Scan for the cell matching the given text and deliver its (x, y) coordinate at center. 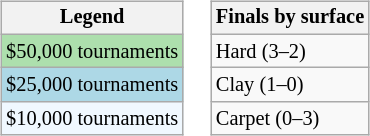
$25,000 tournaments (92, 85)
Carpet (0–3) (290, 119)
Finals by surface (290, 18)
Legend (92, 18)
$10,000 tournaments (92, 119)
Clay (1–0) (290, 85)
$50,000 tournaments (92, 51)
Hard (3–2) (290, 51)
